Detect which cell encompasses the target text, then output its [x, y] center coordinate. 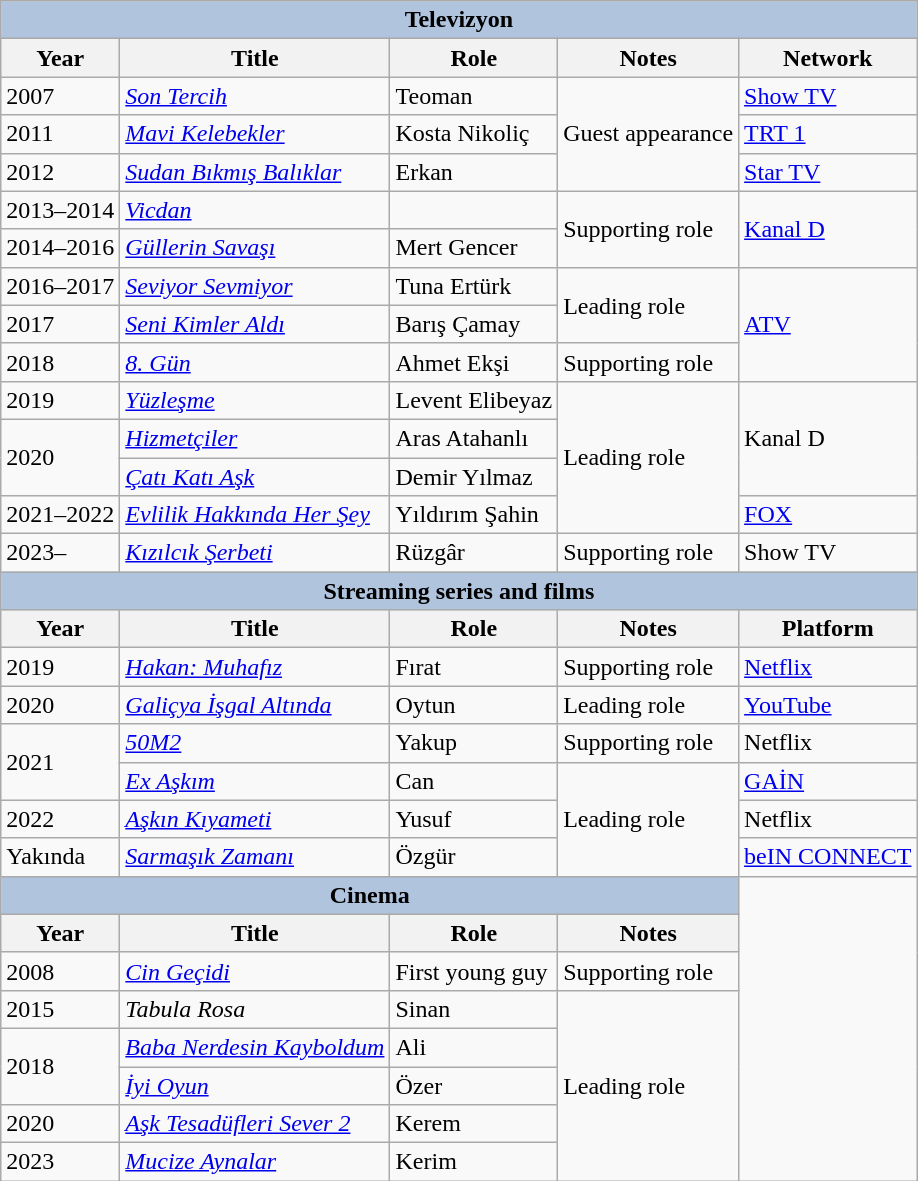
Ahmet Ekşi [474, 362]
Özer [474, 1085]
8. Gün [255, 362]
2012 [60, 172]
Demir Yılmaz [474, 477]
Ex Aşkım [255, 781]
GAİN [828, 781]
2007 [60, 96]
Sinan [474, 1009]
Tabula Rosa [255, 1009]
Seni Kimler Aldı [255, 324]
Kosta Nikoliç [474, 134]
Teoman [474, 96]
İyi Oyun [255, 1085]
2013–2014 [60, 210]
2023 [60, 1162]
Platform [828, 629]
Mavi Kelebekler [255, 134]
Kızılcık Şerbeti [255, 553]
Yüzleşme [255, 400]
2021–2022 [60, 515]
Aşk Tesadüfleri Sever 2 [255, 1124]
Vicdan [255, 210]
Çatı Katı Aşk [255, 477]
Evlilik Hakkında Her Şey [255, 515]
Yıldırım Şahin [474, 515]
Özgür [474, 857]
beIN CONNECT [828, 857]
Rüzgâr [474, 553]
Fırat [474, 667]
2021 [60, 762]
Yakında [60, 857]
2017 [60, 324]
Sudan Bıkmış Balıklar [255, 172]
Yakup [474, 743]
Aras Atahanlı [474, 438]
Erkan [474, 172]
Galiçya İşgal Altında [255, 705]
Kerem [474, 1124]
Streaming series and films [459, 591]
Mucize Aynalar [255, 1162]
Cinema [370, 895]
Ali [474, 1047]
Barış Çamay [474, 324]
2014–2016 [60, 248]
Kerim [474, 1162]
Can [474, 781]
FOX [828, 515]
Mert Gencer [474, 248]
Baba Nerdesin Kayboldum [255, 1047]
YouTube [828, 705]
Levent Elibeyaz [474, 400]
ATV [828, 324]
2015 [60, 1009]
Hizmetçiler [255, 438]
Televizyon [459, 20]
Aşkın Kıyameti [255, 819]
First young guy [474, 971]
50M2 [255, 743]
2011 [60, 134]
2023– [60, 553]
2016–2017 [60, 286]
2022 [60, 819]
Cin Geçidi [255, 971]
Güllerin Savaşı [255, 248]
Network [828, 58]
Guest appearance [648, 134]
Yusuf [474, 819]
TRT 1 [828, 134]
Tuna Ertürk [474, 286]
2008 [60, 971]
Son Tercih [255, 96]
Hakan: Muhafız [255, 667]
Seviyor Sevmiyor [255, 286]
Sarmaşık Zamanı [255, 857]
Oytun [474, 705]
Star TV [828, 172]
